Capture the cell that displays the provided text and extract its (x, y) central coordinate. 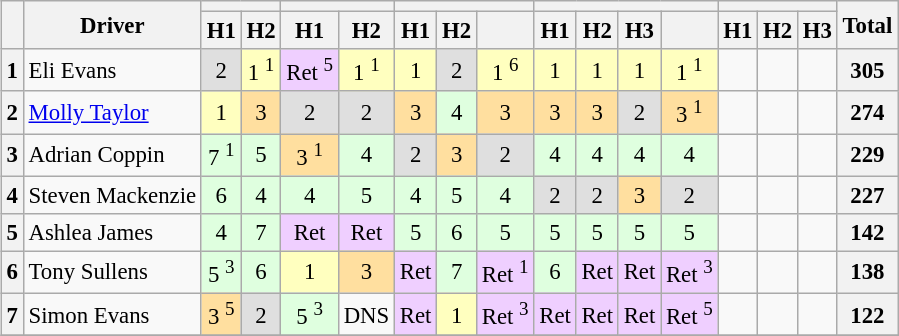
274 (867, 112)
7 1 (221, 155)
Steven Mackenzie (112, 195)
305 (867, 70)
3 5 (221, 314)
Driver (112, 25)
1 6 (504, 70)
142 (867, 232)
Adrian Coppin (112, 155)
Total (867, 25)
Simon Evans (112, 314)
Eli Evans (112, 70)
Ret 1 (504, 272)
DNS (366, 314)
122 (867, 314)
138 (867, 272)
Molly Taylor (112, 112)
Ashlea James (112, 232)
229 (867, 155)
227 (867, 195)
Tony Sullens (112, 272)
